Scan for the cell matching the given text and deliver its (X, Y) coordinate at center. 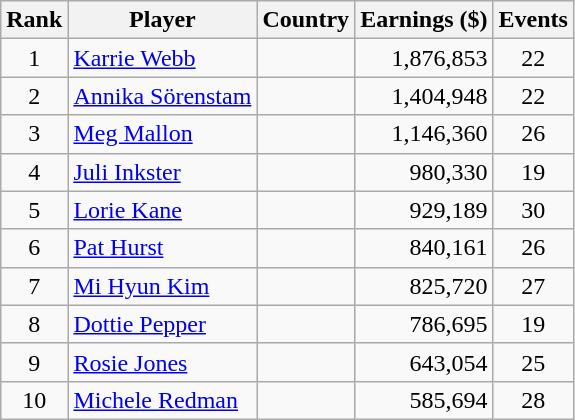
4 (34, 172)
5 (34, 210)
Lorie Kane (162, 210)
929,189 (424, 210)
27 (533, 286)
28 (533, 400)
Karrie Webb (162, 58)
Michele Redman (162, 400)
10 (34, 400)
Mi Hyun Kim (162, 286)
Pat Hurst (162, 248)
7 (34, 286)
Player (162, 20)
585,694 (424, 400)
2 (34, 96)
980,330 (424, 172)
Country (306, 20)
1 (34, 58)
Meg Mallon (162, 134)
786,695 (424, 324)
Rank (34, 20)
Earnings ($) (424, 20)
8 (34, 324)
840,161 (424, 248)
Dottie Pepper (162, 324)
825,720 (424, 286)
25 (533, 362)
6 (34, 248)
9 (34, 362)
643,054 (424, 362)
Rosie Jones (162, 362)
1,404,948 (424, 96)
Annika Sörenstam (162, 96)
Juli Inkster (162, 172)
1,876,853 (424, 58)
Events (533, 20)
3 (34, 134)
30 (533, 210)
1,146,360 (424, 134)
